Identify which cell holds the provided text, then report its [x, y] central coordinate. 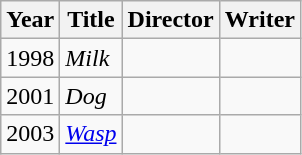
Dog [91, 96]
2001 [30, 96]
Title [91, 20]
Wasp [91, 134]
Writer [260, 20]
Year [30, 20]
2003 [30, 134]
1998 [30, 58]
Milk [91, 58]
Director [170, 20]
